Detect which cell encompasses the target text, then output its [x, y] center coordinate. 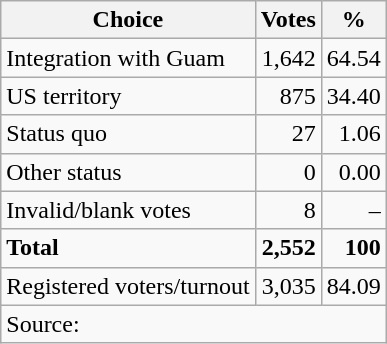
8 [288, 210]
0.00 [354, 172]
Status quo [128, 134]
Total [128, 248]
Invalid/blank votes [128, 210]
Registered voters/turnout [128, 286]
Integration with Guam [128, 58]
% [354, 20]
27 [288, 134]
Source: [194, 324]
1.06 [354, 134]
100 [354, 248]
US territory [128, 96]
0 [288, 172]
875 [288, 96]
64.54 [354, 58]
84.09 [354, 286]
Other status [128, 172]
– [354, 210]
Votes [288, 20]
3,035 [288, 286]
1,642 [288, 58]
2,552 [288, 248]
34.40 [354, 96]
Choice [128, 20]
